Determine the (X, Y) coordinate at the center of the cell enclosing the given text.  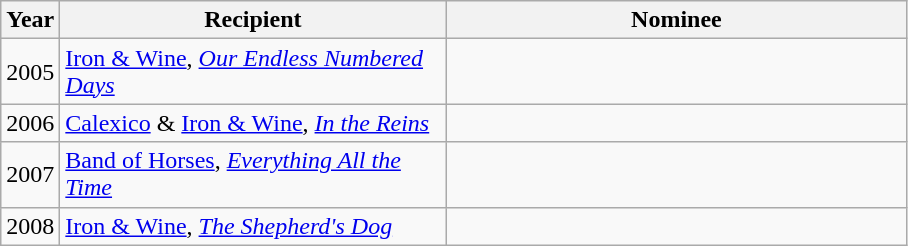
Nominee (676, 20)
2007 (30, 174)
2008 (30, 226)
Iron & Wine, The Shepherd's Dog (253, 226)
Iron & Wine, Our Endless Numbered Days (253, 72)
Calexico & Iron & Wine, In the Reins (253, 123)
Band of Horses, Everything All the Time (253, 174)
Recipient (253, 20)
2006 (30, 123)
2005 (30, 72)
Year (30, 20)
